Find where the given text appears and provide that cell's center as [X, Y] coordinate. 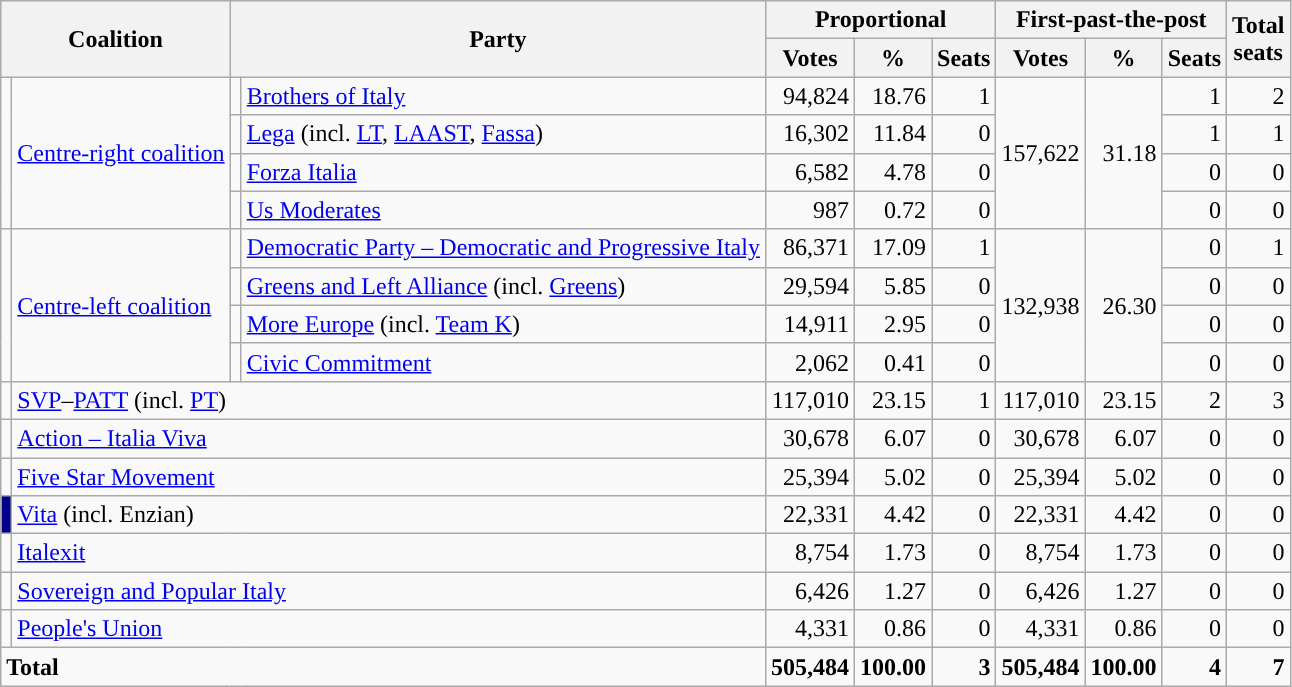
2.95 [894, 324]
Total [384, 667]
Centre-right coalition [121, 153]
Totalseats [1259, 39]
Sovereign and Popular Italy [389, 591]
987 [810, 210]
17.09 [894, 248]
Centre-left coalition [121, 305]
18.76 [894, 96]
Brothers of Italy [503, 96]
132,938 [1040, 305]
31.18 [1124, 153]
11.84 [894, 134]
4 [1194, 667]
Forza Italia [503, 172]
Five Star Movement [389, 477]
94,824 [810, 96]
Italexit [389, 553]
16,302 [810, 134]
86,371 [810, 248]
14,911 [810, 324]
Vita (incl. Enzian) [389, 515]
6,582 [810, 172]
29,594 [810, 286]
Greens and Left Alliance (incl. Greens) [503, 286]
0.41 [894, 362]
Proportional [880, 20]
Party [498, 39]
Democratic Party – Democratic and Progressive Italy [503, 248]
People's Union [389, 629]
7 [1259, 667]
Action – Italia Viva [389, 438]
Lega (incl. LT, LAAST, Fassa) [503, 134]
Civic Commitment [503, 362]
4.78 [894, 172]
0.72 [894, 210]
More Europe (incl. Team K) [503, 324]
26.30 [1124, 305]
157,622 [1040, 153]
Us Moderates [503, 210]
Coalition [116, 39]
5.85 [894, 286]
First-past-the-post [1112, 20]
2,062 [810, 362]
SVP–PATT (incl. PT) [389, 400]
